Extract the (x, y) coordinate from the center of the cell holding the provided text.  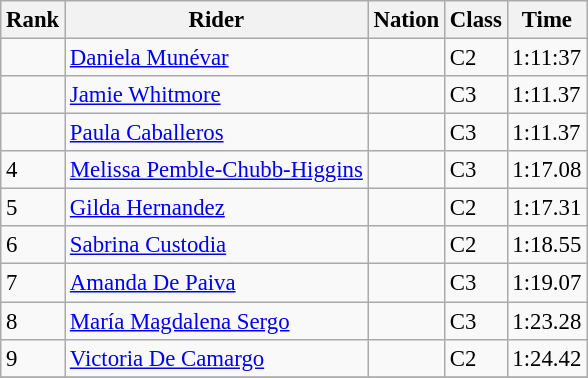
Class (476, 20)
Time (547, 20)
1:23.28 (547, 321)
6 (33, 245)
Jamie Whitmore (217, 95)
Amanda De Paiva (217, 283)
1:19.07 (547, 283)
1:17.08 (547, 170)
Gilda Hernandez (217, 208)
María Magdalena Sergo (217, 321)
7 (33, 283)
5 (33, 208)
Rank (33, 20)
Daniela Munévar (217, 58)
Paula Caballeros (217, 133)
1:17.31 (547, 208)
Sabrina Custodia (217, 245)
4 (33, 170)
Melissa Pemble-Chubb-Higgins (217, 170)
1:18.55 (547, 245)
Victoria De Camargo (217, 358)
Nation (406, 20)
9 (33, 358)
1:11:37 (547, 58)
8 (33, 321)
1:24.42 (547, 358)
Rider (217, 20)
